Output the (X, Y) coordinate of the center of the cell containing the given text.  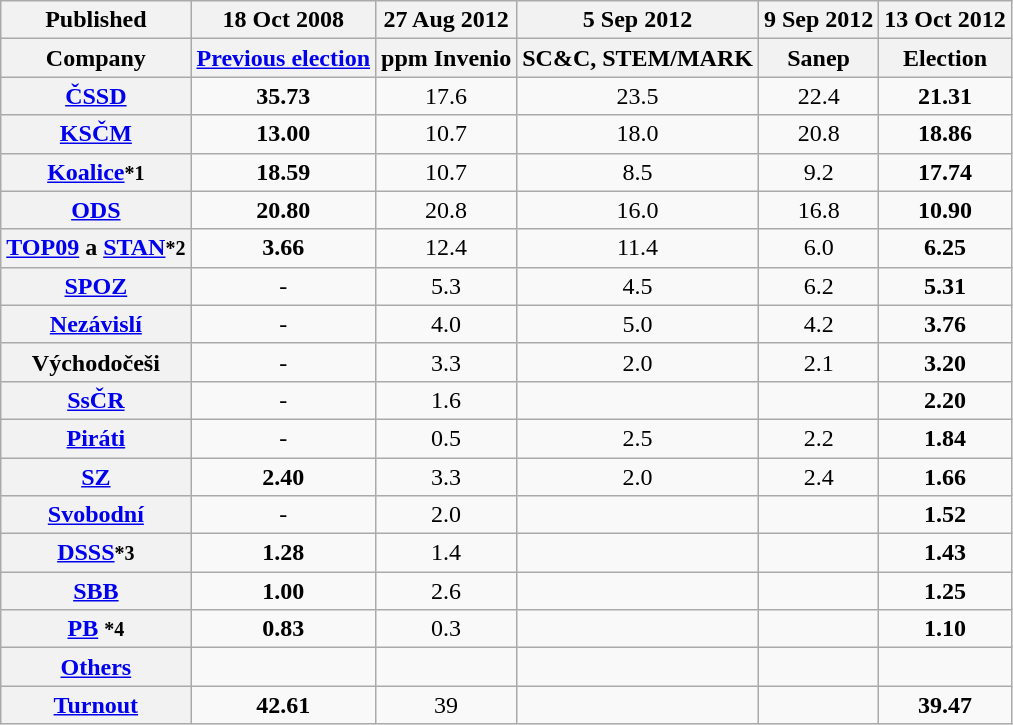
4.2 (818, 324)
Sanep (818, 58)
5.31 (945, 286)
6.2 (818, 286)
1.52 (945, 515)
SBB (96, 591)
Election (945, 58)
ppm Invenio (446, 58)
3.66 (284, 248)
1.84 (945, 438)
SsČR (96, 400)
1.43 (945, 553)
12.4 (446, 248)
2.1 (818, 362)
1.28 (284, 553)
22.4 (818, 96)
1.6 (446, 400)
DSSS*3 (96, 553)
27 Aug 2012 (446, 20)
23.5 (638, 96)
17.6 (446, 96)
6.25 (945, 248)
5.3 (446, 286)
6.0 (818, 248)
TOP09 a STAN*2 (96, 248)
SPOZ (96, 286)
3.76 (945, 324)
Published (96, 20)
Koalice*1 (96, 172)
1.25 (945, 591)
13.00 (284, 134)
1.4 (446, 553)
Piráti (96, 438)
8.5 (638, 172)
ČSSD (96, 96)
2.4 (818, 477)
5 Sep 2012 (638, 20)
SC&C, STEM/MARK (638, 58)
1.10 (945, 629)
PB *4 (96, 629)
Východočeši (96, 362)
Previous election (284, 58)
4.5 (638, 286)
2.20 (945, 400)
42.61 (284, 705)
18 Oct 2008 (284, 20)
ODS (96, 210)
2.2 (818, 438)
9.2 (818, 172)
39.47 (945, 705)
13 Oct 2012 (945, 20)
16.0 (638, 210)
2.5 (638, 438)
Turnout (96, 705)
0.83 (284, 629)
4.0 (446, 324)
11.4 (638, 248)
Svobodní (96, 515)
18.59 (284, 172)
21.31 (945, 96)
SZ (96, 477)
18.86 (945, 134)
2.40 (284, 477)
10.90 (945, 210)
Others (96, 667)
16.8 (818, 210)
35.73 (284, 96)
1.66 (945, 477)
0.5 (446, 438)
3.20 (945, 362)
0.3 (446, 629)
39 (446, 705)
KSČM (96, 134)
20.80 (284, 210)
5.0 (638, 324)
17.74 (945, 172)
Nezávislí (96, 324)
Company (96, 58)
2.6 (446, 591)
1.00 (284, 591)
9 Sep 2012 (818, 20)
18.0 (638, 134)
